Detect which cell encompasses the target text, then output its [x, y] center coordinate. 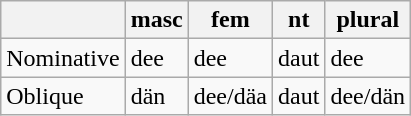
masc [156, 20]
dee/däa [230, 96]
dän [156, 96]
plural [368, 20]
fem [230, 20]
Nominative [63, 58]
dee/dän [368, 96]
nt [299, 20]
Oblique [63, 96]
